Search for the cell housing the specified text and yield its (x, y) center coordinate. 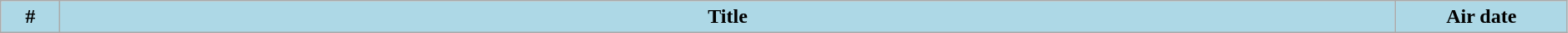
Title (728, 17)
Air date (1481, 17)
# (30, 17)
